Provide the (X, Y) coordinate of the cell's center where the given text is located.  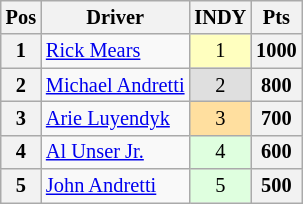
800 (276, 85)
John Andretti (115, 186)
Pos (21, 17)
Arie Luyendyk (115, 118)
INDY (220, 17)
Rick Mears (115, 51)
Driver (115, 17)
Michael Andretti (115, 85)
500 (276, 186)
700 (276, 118)
Pts (276, 17)
1000 (276, 51)
600 (276, 152)
Al Unser Jr. (115, 152)
